Scan for the cell matching the given text and deliver its [x, y] coordinate at center. 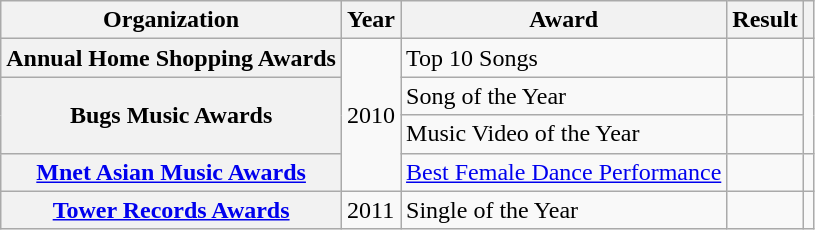
Bugs Music Awards [172, 115]
Mnet Asian Music Awards [172, 172]
Year [370, 20]
Top 10 Songs [564, 58]
2010 [370, 115]
Organization [172, 20]
Single of the Year [564, 210]
Best Female Dance Performance [564, 172]
Tower Records Awards [172, 210]
Music Video of the Year [564, 134]
Annual Home Shopping Awards [172, 58]
Award [564, 20]
Song of the Year [564, 96]
2011 [370, 210]
Result [765, 20]
